Find where the given text appears and provide that cell's center as (x, y) coordinate. 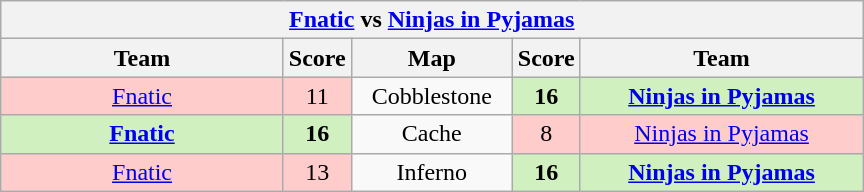
Cobblestone (432, 96)
13 (317, 172)
8 (546, 134)
Map (432, 58)
Inferno (432, 172)
Fnatic vs Ninjas in Pyjamas (432, 20)
Cache (432, 134)
11 (317, 96)
